Scan for the cell matching the given text and deliver its (X, Y) coordinate at center. 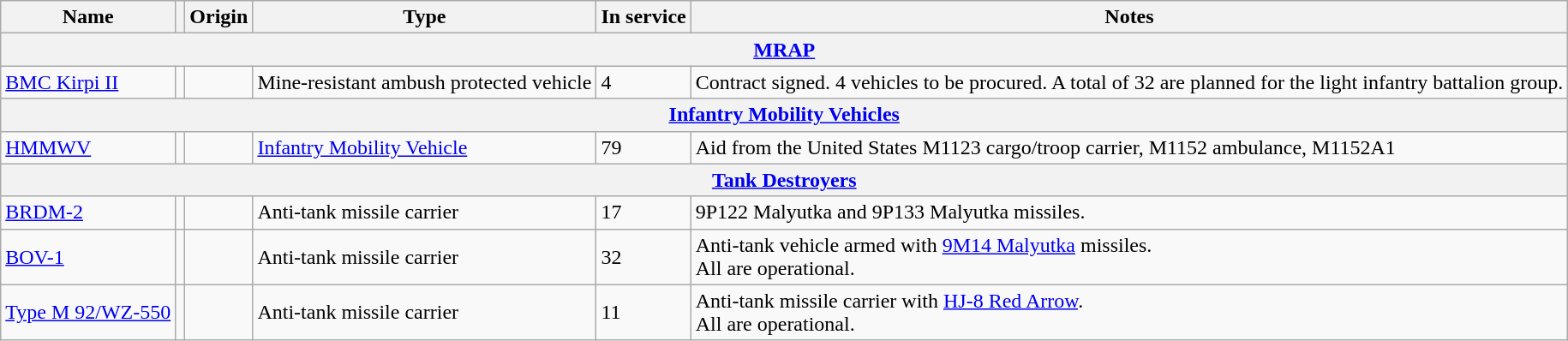
Origin (219, 17)
MRAP (785, 50)
Mine-resistant ambush protected vehicle (425, 82)
BMC Kirpi II (88, 82)
79 (643, 147)
In service (643, 17)
Anti-tank vehicle armed with 9M14 Malyutka missiles.All are operational. (1129, 257)
BOV-1 (88, 257)
4 (643, 82)
Notes (1129, 17)
Contract signed. 4 vehicles to be procured. A total of 32 are planned for the light infantry battalion group. (1129, 82)
Infantry Mobility Vehicle (425, 147)
11 (643, 312)
Infantry Mobility Vehicles (785, 115)
HMMWV (88, 147)
17 (643, 212)
Name (88, 17)
32 (643, 257)
BRDM-2 (88, 212)
Type M 92/WZ-550 (88, 312)
Tank Destroyers (785, 180)
Anti-tank missile carrier with HJ-8 Red Arrow.All are operational. (1129, 312)
Aid from the United States M1123 cargo/troop carrier, M1152 ambulance, M1152A1 (1129, 147)
Type (425, 17)
9P122 Malyutka and 9P133 Malyutka missiles. (1129, 212)
